Return [X, Y] of the center of cell containing provided text 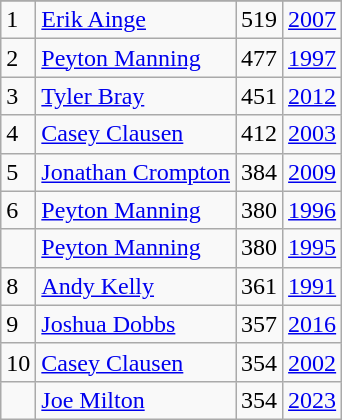
10 [18, 362]
1996 [312, 210]
361 [260, 286]
2002 [312, 362]
6 [18, 210]
Tyler Bray [136, 96]
1995 [312, 248]
3 [18, 96]
2009 [312, 172]
4 [18, 134]
1 [18, 20]
2012 [312, 96]
1997 [312, 58]
519 [260, 20]
Joe Milton [136, 400]
Erik Ainge [136, 20]
357 [260, 324]
384 [260, 172]
412 [260, 134]
477 [260, 58]
8 [18, 286]
Andy Kelly [136, 286]
2 [18, 58]
1991 [312, 286]
451 [260, 96]
2003 [312, 134]
5 [18, 172]
2023 [312, 400]
9 [18, 324]
2007 [312, 20]
Joshua Dobbs [136, 324]
Jonathan Crompton [136, 172]
2016 [312, 324]
